Capture the cell that displays the provided text and extract its (X, Y) central coordinate. 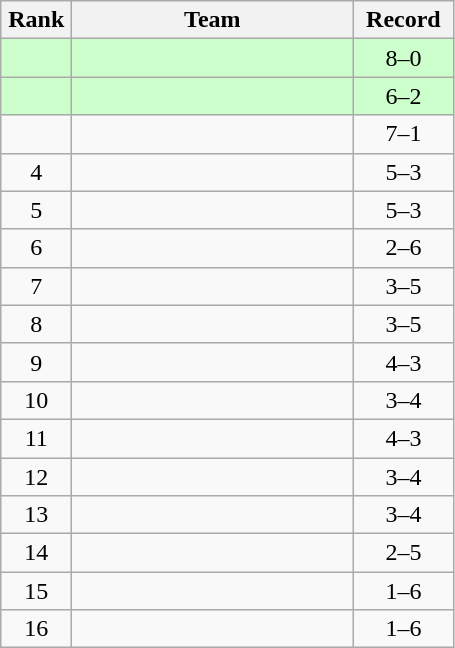
6 (36, 248)
7 (36, 286)
7–1 (404, 134)
16 (36, 629)
6–2 (404, 96)
14 (36, 553)
Record (404, 20)
15 (36, 591)
11 (36, 438)
9 (36, 362)
8 (36, 324)
Rank (36, 20)
10 (36, 400)
Team (212, 20)
2–5 (404, 553)
13 (36, 515)
8–0 (404, 58)
4 (36, 172)
12 (36, 477)
2–6 (404, 248)
5 (36, 210)
